Detect which cell encompasses the target text, then output its [X, Y] center coordinate. 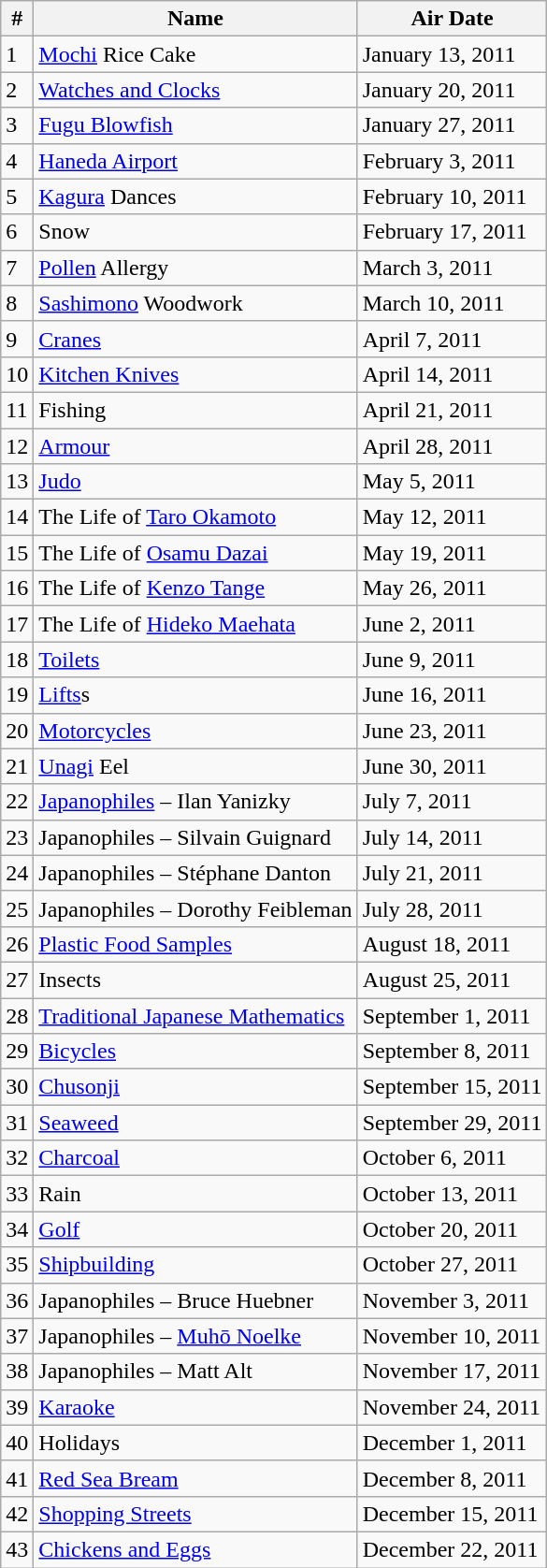
The Life of Taro Okamoto [195, 517]
Pollen Allergy [195, 268]
22 [17, 802]
April 28, 2011 [453, 446]
September 1, 2011 [453, 1015]
September 8, 2011 [453, 1052]
Fishing [195, 410]
May 26, 2011 [453, 588]
May 19, 2011 [453, 553]
Golf [195, 1229]
7 [17, 268]
4 [17, 161]
34 [17, 1229]
Traditional Japanese Mathematics [195, 1015]
Japanophiles – Ilan Yanizky [195, 802]
November 24, 2011 [453, 1407]
35 [17, 1265]
December 15, 2011 [453, 1514]
November 3, 2011 [453, 1300]
1 [17, 54]
Plastic Food Samples [195, 944]
41 [17, 1478]
July 28, 2011 [453, 908]
Kitchen Knives [195, 374]
February 3, 2011 [453, 161]
Haneda Airport [195, 161]
28 [17, 1015]
33 [17, 1194]
23 [17, 837]
# [17, 19]
Snow [195, 232]
January 27, 2011 [453, 125]
October 6, 2011 [453, 1158]
14 [17, 517]
27 [17, 980]
August 18, 2011 [453, 944]
30 [17, 1087]
Holidays [195, 1443]
March 3, 2011 [453, 268]
Insects [195, 980]
June 2, 2011 [453, 624]
Fugu Blowfish [195, 125]
37 [17, 1336]
Armour [195, 446]
July 14, 2011 [453, 837]
December 8, 2011 [453, 1478]
Japanophiles – Dorothy Feibleman [195, 908]
Liftss [195, 695]
September 15, 2011 [453, 1087]
August 25, 2011 [453, 980]
May 5, 2011 [453, 482]
June 16, 2011 [453, 695]
38 [17, 1372]
February 17, 2011 [453, 232]
October 13, 2011 [453, 1194]
Seaweed [195, 1123]
19 [17, 695]
Chusonji [195, 1087]
Judo [195, 482]
12 [17, 446]
Japanophiles – Matt Alt [195, 1372]
Kagura Dances [195, 196]
April 7, 2011 [453, 339]
42 [17, 1514]
July 21, 2011 [453, 873]
January 13, 2011 [453, 54]
Japanophiles – Silvain Guignard [195, 837]
September 29, 2011 [453, 1123]
11 [17, 410]
39 [17, 1407]
21 [17, 766]
Mochi Rice Cake [195, 54]
The Life of Hideko Maehata [195, 624]
Shopping Streets [195, 1514]
13 [17, 482]
Karaoke [195, 1407]
December 1, 2011 [453, 1443]
June 30, 2011 [453, 766]
25 [17, 908]
The Life of Osamu Dazai [195, 553]
May 12, 2011 [453, 517]
16 [17, 588]
Japanophiles – Muhō Noelke [195, 1336]
December 22, 2011 [453, 1549]
October 27, 2011 [453, 1265]
Air Date [453, 19]
31 [17, 1123]
June 9, 2011 [453, 660]
Charcoal [195, 1158]
Sashimono Woodwork [195, 303]
3 [17, 125]
July 7, 2011 [453, 802]
43 [17, 1549]
40 [17, 1443]
29 [17, 1052]
Cranes [195, 339]
2 [17, 90]
17 [17, 624]
April 21, 2011 [453, 410]
April 14, 2011 [453, 374]
Shipbuilding [195, 1265]
10 [17, 374]
9 [17, 339]
October 20, 2011 [453, 1229]
6 [17, 232]
24 [17, 873]
5 [17, 196]
20 [17, 731]
November 10, 2011 [453, 1336]
November 17, 2011 [453, 1372]
Unagi Eel [195, 766]
June 23, 2011 [453, 731]
15 [17, 553]
36 [17, 1300]
Motorcycles [195, 731]
8 [17, 303]
32 [17, 1158]
March 10, 2011 [453, 303]
The Life of Kenzo Tange [195, 588]
January 20, 2011 [453, 90]
26 [17, 944]
Chickens and Eggs [195, 1549]
Red Sea Bream [195, 1478]
February 10, 2011 [453, 196]
Japanophiles – Bruce Huebner [195, 1300]
Toilets [195, 660]
Rain [195, 1194]
18 [17, 660]
Watches and Clocks [195, 90]
Bicycles [195, 1052]
Japanophiles – Stéphane Danton [195, 873]
Name [195, 19]
